From the cell containing the given text, extract its center point as (x, y) coordinate. 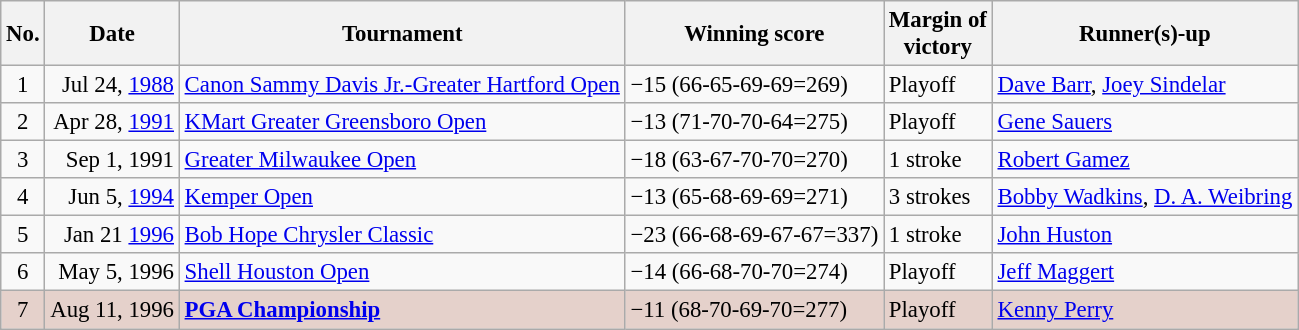
Bobby Wadkins, D. A. Weibring (1144, 197)
1 (23, 85)
Shell Houston Open (402, 273)
Jeff Maggert (1144, 273)
John Huston (1144, 235)
Margin ofvictory (938, 34)
Date (112, 34)
Gene Sauers (1144, 122)
Dave Barr, Joey Sindelar (1144, 85)
Bob Hope Chrysler Classic (402, 235)
Canon Sammy Davis Jr.-Greater Hartford Open (402, 85)
4 (23, 197)
−18 (63-67-70-70=270) (754, 160)
−15 (66-65-69-69=269) (754, 85)
Winning score (754, 34)
No. (23, 34)
May 5, 1996 (112, 273)
3 strokes (938, 197)
Runner(s)-up (1144, 34)
Kenny Perry (1144, 310)
5 (23, 235)
PGA Championship (402, 310)
6 (23, 273)
Aug 11, 1996 (112, 310)
3 (23, 160)
−14 (66-68-70-70=274) (754, 273)
−23 (66-68-69-67-67=337) (754, 235)
Apr 28, 1991 (112, 122)
−11 (68-70-69-70=277) (754, 310)
−13 (65-68-69-69=271) (754, 197)
Jun 5, 1994 (112, 197)
Robert Gamez (1144, 160)
2 (23, 122)
Jul 24, 1988 (112, 85)
Kemper Open (402, 197)
Greater Milwaukee Open (402, 160)
Jan 21 1996 (112, 235)
Tournament (402, 34)
Sep 1, 1991 (112, 160)
−13 (71-70-70-64=275) (754, 122)
KMart Greater Greensboro Open (402, 122)
7 (23, 310)
